Identify which cell holds the provided text, then report its [x, y] central coordinate. 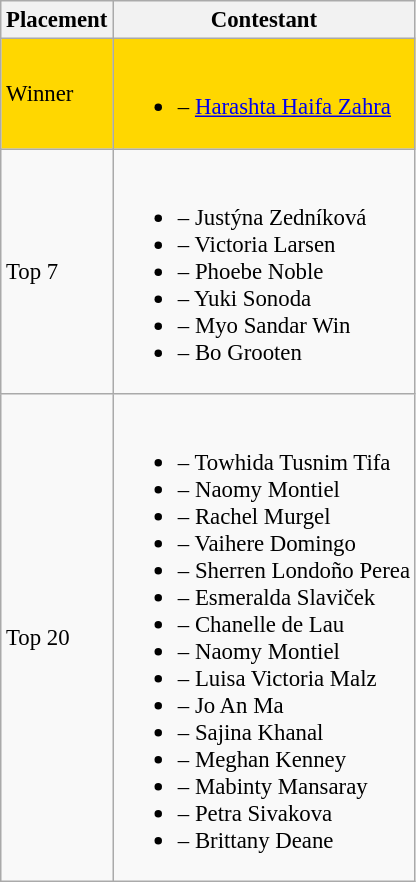
Winner [57, 94]
– Harashta Haifa Zahra [264, 94]
Top 7 [57, 272]
Contestant [264, 20]
Placement [57, 20]
– Justýna Zedníková – Victoria Larsen – Phoebe Noble – Yuki Sonoda – Myo Sandar Win – Bo Grooten [264, 272]
Top 20 [57, 638]
